Scan for the cell matching the given text and deliver its [x, y] coordinate at center. 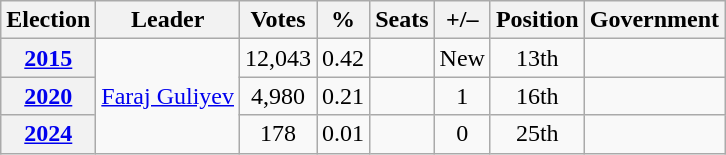
Election [48, 20]
4,980 [278, 96]
13th [537, 58]
2024 [48, 134]
Votes [278, 20]
0.42 [344, 58]
Government [654, 20]
0.01 [344, 134]
0.21 [344, 96]
12,043 [278, 58]
0 [462, 134]
Position [537, 20]
Seats [402, 20]
2020 [48, 96]
1 [462, 96]
25th [537, 134]
2015 [48, 58]
New [462, 58]
178 [278, 134]
Faraj Guliyev [168, 96]
16th [537, 96]
Leader [168, 20]
% [344, 20]
+/– [462, 20]
